Locate the cell with the specified text and output its (X, Y) center coordinate. 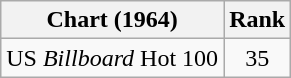
Rank (258, 20)
Chart (1964) (112, 20)
35 (258, 58)
US Billboard Hot 100 (112, 58)
